Detect which cell encompasses the target text, then output its [X, Y] center coordinate. 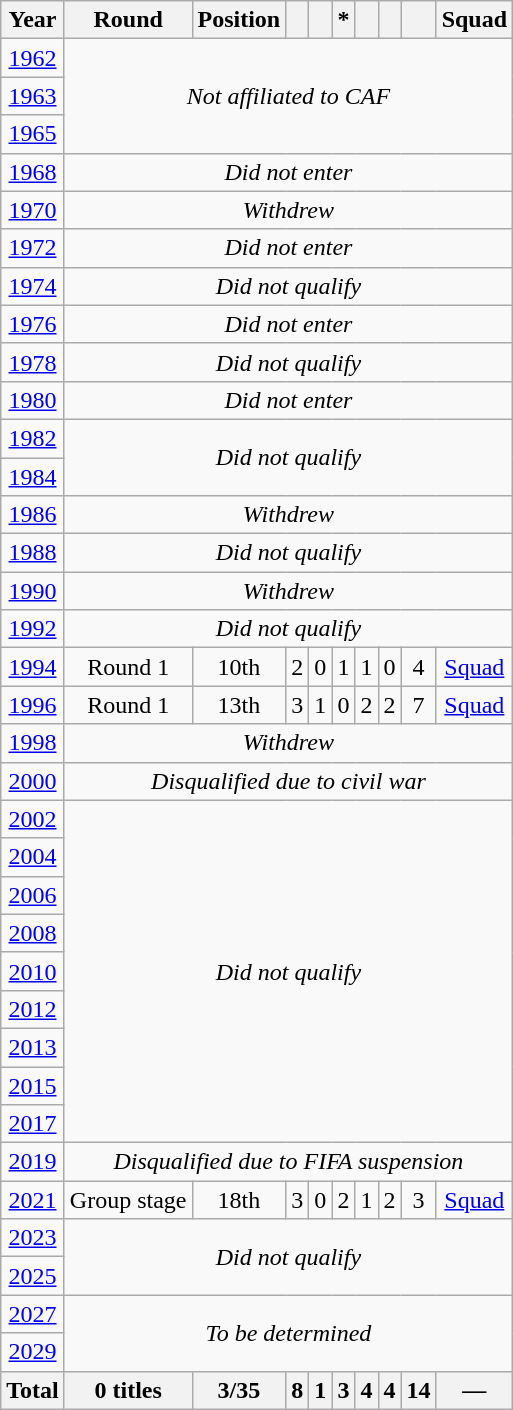
Position [239, 20]
1994 [33, 667]
18th [239, 1200]
1972 [33, 248]
1965 [33, 134]
2023 [33, 1238]
1984 [33, 477]
1988 [33, 553]
2010 [33, 971]
2004 [33, 857]
Not affiliated to CAF [288, 96]
3/35 [239, 1390]
Round [128, 20]
10th [239, 667]
To be determined [288, 1333]
* [344, 20]
1996 [33, 705]
1968 [33, 172]
2015 [33, 1085]
2017 [33, 1124]
8 [298, 1390]
2012 [33, 1009]
2002 [33, 819]
0 titles [128, 1390]
Year [33, 20]
— [474, 1390]
13th [239, 705]
2025 [33, 1276]
2000 [33, 781]
1970 [33, 210]
Disqualified due to FIFA suspension [288, 1162]
2013 [33, 1047]
Disqualified due to civil war [288, 781]
1998 [33, 743]
1976 [33, 324]
7 [418, 705]
1982 [33, 438]
2008 [33, 933]
14 [418, 1390]
1992 [33, 629]
2027 [33, 1314]
Total [33, 1390]
1978 [33, 362]
1980 [33, 400]
2029 [33, 1352]
Group stage [128, 1200]
1963 [33, 96]
2019 [33, 1162]
2006 [33, 895]
1990 [33, 591]
1974 [33, 286]
1986 [33, 515]
1962 [33, 58]
2021 [33, 1200]
